Capture the cell that displays the provided text and extract its (X, Y) central coordinate. 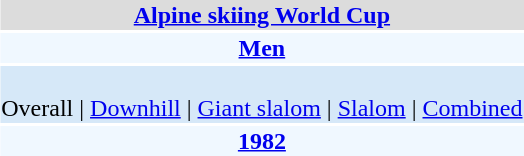
1982 (262, 141)
Men (262, 48)
Overall | Downhill | Giant slalom | Slalom | Combined (262, 94)
Alpine skiing World Cup (262, 15)
